Find where the given text appears and provide that cell's center as [x, y] coordinate. 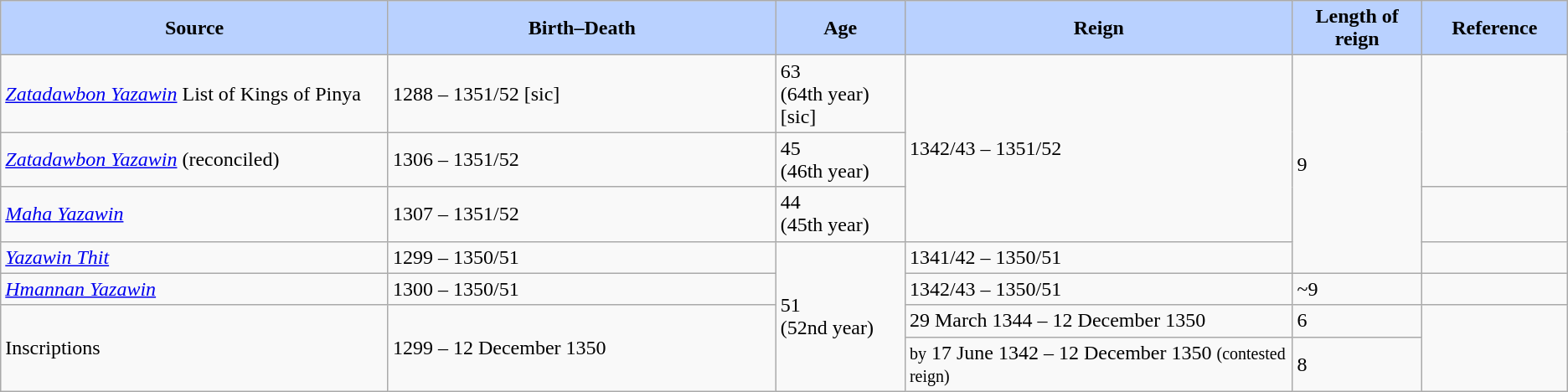
1306 – 1351/52 [581, 159]
1288 – 1351/52 [sic] [581, 94]
45 (46th year) [840, 159]
~9 [1357, 289]
Maha Yazawin [194, 214]
1342/43 – 1351/52 [1099, 148]
51 (52nd year) [840, 317]
8 [1357, 364]
Zatadawbon Yazawin (reconciled) [194, 159]
Yazawin Thit [194, 257]
Hmannan Yazawin [194, 289]
44 (45th year) [840, 214]
63 (64th year) [sic] [840, 94]
1307 – 1351/52 [581, 214]
1300 – 1350/51 [581, 289]
Reference [1494, 28]
Length of reign [1357, 28]
6 [1357, 321]
Zatadawbon Yazawin List of Kings of Pinya [194, 94]
Source [194, 28]
1299 – 1350/51 [581, 257]
Age [840, 28]
29 March 1344 – 12 December 1350 [1099, 321]
1342/43 – 1350/51 [1099, 289]
by 17 June 1342 – 12 December 1350 (contested reign) [1099, 364]
Birth–Death [581, 28]
9 [1357, 164]
Inscriptions [194, 348]
1299 – 12 December 1350 [581, 348]
1341/42 – 1350/51 [1099, 257]
Reign [1099, 28]
